Provide the [x, y] coordinate of the cell's center where the given text is located.  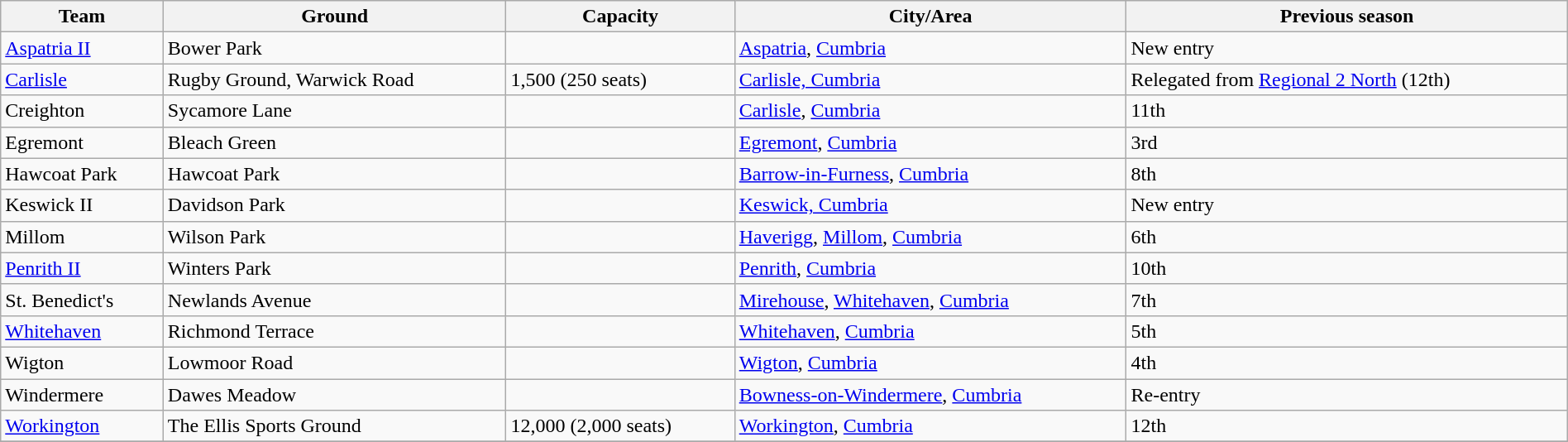
Whitehaven, Cumbria [930, 331]
11th [1346, 111]
Bowness-on-Windermere, Cumbria [930, 395]
Bleach Green [334, 142]
Relegated from Regional 2 North (12th) [1346, 79]
Ground [334, 17]
Windermere [83, 395]
Sycamore Lane [334, 111]
Haverigg, Millom, Cumbria [930, 237]
Aspatria, Cumbria [930, 48]
Penrith, Cumbria [930, 268]
Penrith II [83, 268]
6th [1346, 237]
4th [1346, 363]
7th [1346, 300]
Keswick, Cumbria [930, 205]
The Ellis Sports Ground [334, 426]
8th [1346, 174]
Egremont [83, 142]
Winters Park [334, 268]
Previous season [1346, 17]
Whitehaven [83, 331]
12th [1346, 426]
Carlisle [83, 79]
Barrow-in-Furness, Cumbria [930, 174]
Dawes Meadow [334, 395]
5th [1346, 331]
Re-entry [1346, 395]
St. Benedict's [83, 300]
Wilson Park [334, 237]
Lowmoor Road [334, 363]
Team [83, 17]
Mirehouse, Whitehaven, Cumbria [930, 300]
Egremont, Cumbria [930, 142]
1,500 (250 seats) [620, 79]
Bower Park [334, 48]
Workington, Cumbria [930, 426]
10th [1346, 268]
Richmond Terrace [334, 331]
Workington [83, 426]
City/Area [930, 17]
Rugby Ground, Warwick Road [334, 79]
Capacity [620, 17]
Millom [83, 237]
Aspatria II [83, 48]
Wigton [83, 363]
Davidson Park [334, 205]
Newlands Avenue [334, 300]
Keswick II [83, 205]
Wigton, Cumbria [930, 363]
Creighton [83, 111]
12,000 (2,000 seats) [620, 426]
3rd [1346, 142]
